Pinpoint the cell where the given text exists, returning its (X, Y) midpoint coordinate. 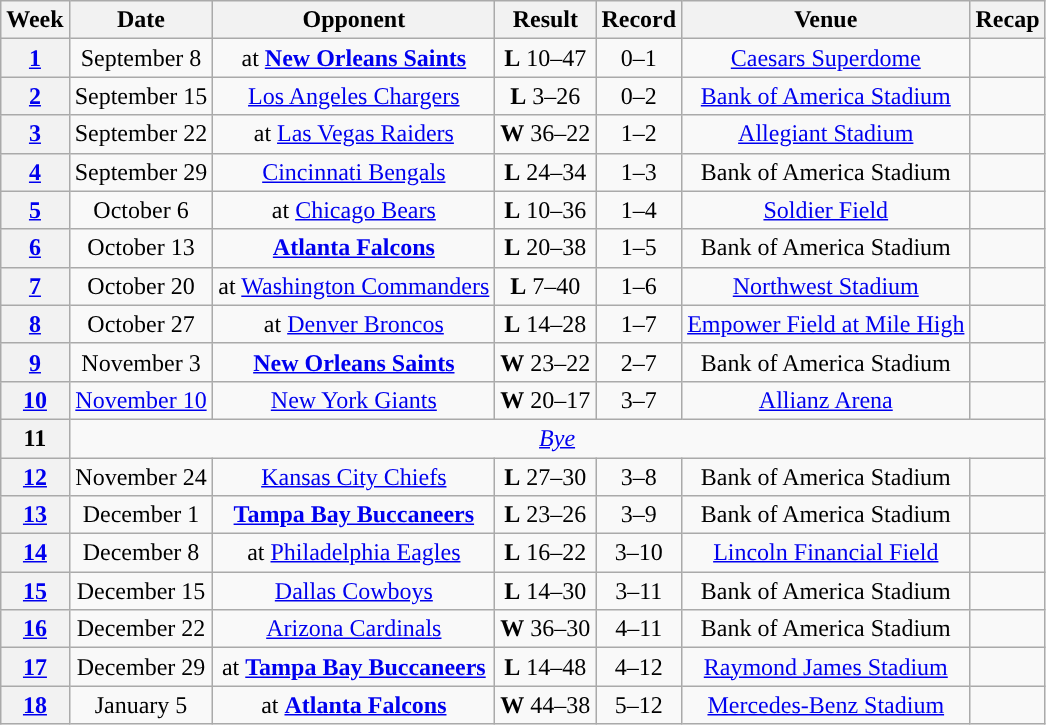
5–12 (639, 705)
at Philadelphia Eagles (354, 553)
December 1 (141, 515)
at Las Vegas Raiders (354, 134)
at Washington Commanders (354, 286)
Northwest Stadium (826, 286)
New Orleans Saints (354, 362)
13 (35, 515)
at Tampa Bay Buccaneers (354, 667)
3–8 (639, 477)
L 24–34 (546, 172)
0–1 (639, 58)
16 (35, 629)
4–11 (639, 629)
Arizona Cardinals (354, 629)
Empower Field at Mile High (826, 324)
11 (35, 438)
Allianz Arena (826, 400)
Kansas City Chiefs (354, 477)
1–7 (639, 324)
December 15 (141, 591)
2 (35, 96)
at Chicago Bears (354, 210)
New York Giants (354, 400)
October 20 (141, 286)
1–6 (639, 286)
December 22 (141, 629)
1–3 (639, 172)
7 (35, 286)
November 10 (141, 400)
10 (35, 400)
September 15 (141, 96)
December 29 (141, 667)
Dallas Cowboys (354, 591)
3 (35, 134)
Venue (826, 20)
L 14–48 (546, 667)
Date (141, 20)
Week (35, 20)
17 (35, 667)
1 (35, 58)
2–7 (639, 362)
W 20–17 (546, 400)
L 7–40 (546, 286)
3–9 (639, 515)
Mercedes-Benz Stadium (826, 705)
L 10–36 (546, 210)
Atlanta Falcons (354, 248)
12 (35, 477)
1–4 (639, 210)
L 27–30 (546, 477)
4 (35, 172)
Record (639, 20)
1–5 (639, 248)
15 (35, 591)
Opponent (354, 20)
L 3–26 (546, 96)
L 14–28 (546, 324)
January 5 (141, 705)
0–2 (639, 96)
5 (35, 210)
6 (35, 248)
W 44–38 (546, 705)
3–10 (639, 553)
Recap (1008, 20)
September 22 (141, 134)
L 16–22 (546, 553)
3–11 (639, 591)
9 (35, 362)
at Atlanta Falcons (354, 705)
Result (546, 20)
November 24 (141, 477)
Lincoln Financial Field (826, 553)
November 3 (141, 362)
L 23–26 (546, 515)
Soldier Field (826, 210)
September 8 (141, 58)
18 (35, 705)
W 23–22 (546, 362)
September 29 (141, 172)
October 27 (141, 324)
Tampa Bay Buccaneers (354, 515)
4–12 (639, 667)
December 8 (141, 553)
Los Angeles Chargers (354, 96)
14 (35, 553)
October 13 (141, 248)
at Denver Broncos (354, 324)
October 6 (141, 210)
3–7 (639, 400)
L 20–38 (546, 248)
8 (35, 324)
L 10–47 (546, 58)
Allegiant Stadium (826, 134)
at New Orleans Saints (354, 58)
Caesars Superdome (826, 58)
W 36–22 (546, 134)
Raymond James Stadium (826, 667)
1–2 (639, 134)
L 14–30 (546, 591)
W 36–30 (546, 629)
Bye (557, 438)
Cincinnati Bengals (354, 172)
